Capture the cell that displays the provided text and extract its (x, y) central coordinate. 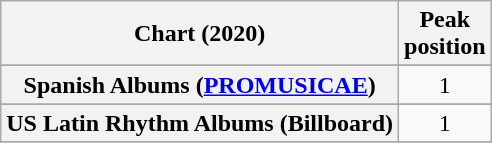
Peakposition (445, 34)
Spanish Albums (PROMUSICAE) (200, 85)
US Latin Rhythm Albums (Billboard) (200, 123)
Chart (2020) (200, 34)
